For the text-containing cell, return its midpoint in [x, y] coordinate format. 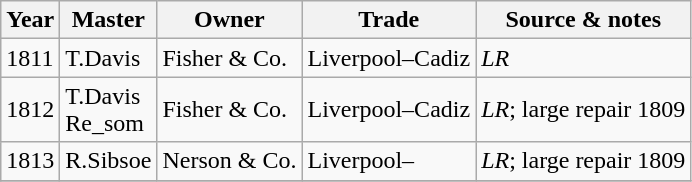
T.Davis [108, 58]
LR [584, 58]
Master [108, 20]
1813 [30, 161]
Nerson & Co. [230, 161]
Liverpool– [389, 161]
Trade [389, 20]
1811 [30, 58]
T.DavisRe_som [108, 110]
1812 [30, 110]
Source & notes [584, 20]
Owner [230, 20]
R.Sibsoe [108, 161]
Year [30, 20]
